Identify which cell holds the provided text, then report its (X, Y) central coordinate. 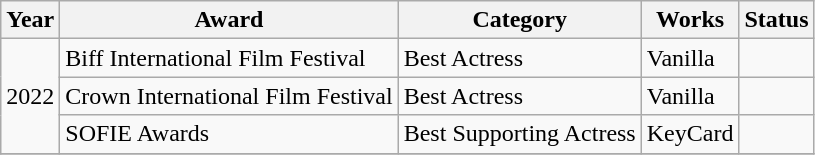
Biff International Film Festival (229, 58)
Crown International Film Festival (229, 96)
Works (690, 20)
SOFIE Awards (229, 134)
Best Supporting Actress (520, 134)
Category (520, 20)
Status (776, 20)
Award (229, 20)
Year (30, 20)
2022 (30, 96)
KeyCard (690, 134)
